Extract the [x, y] coordinate from the center of the cell holding the provided text.  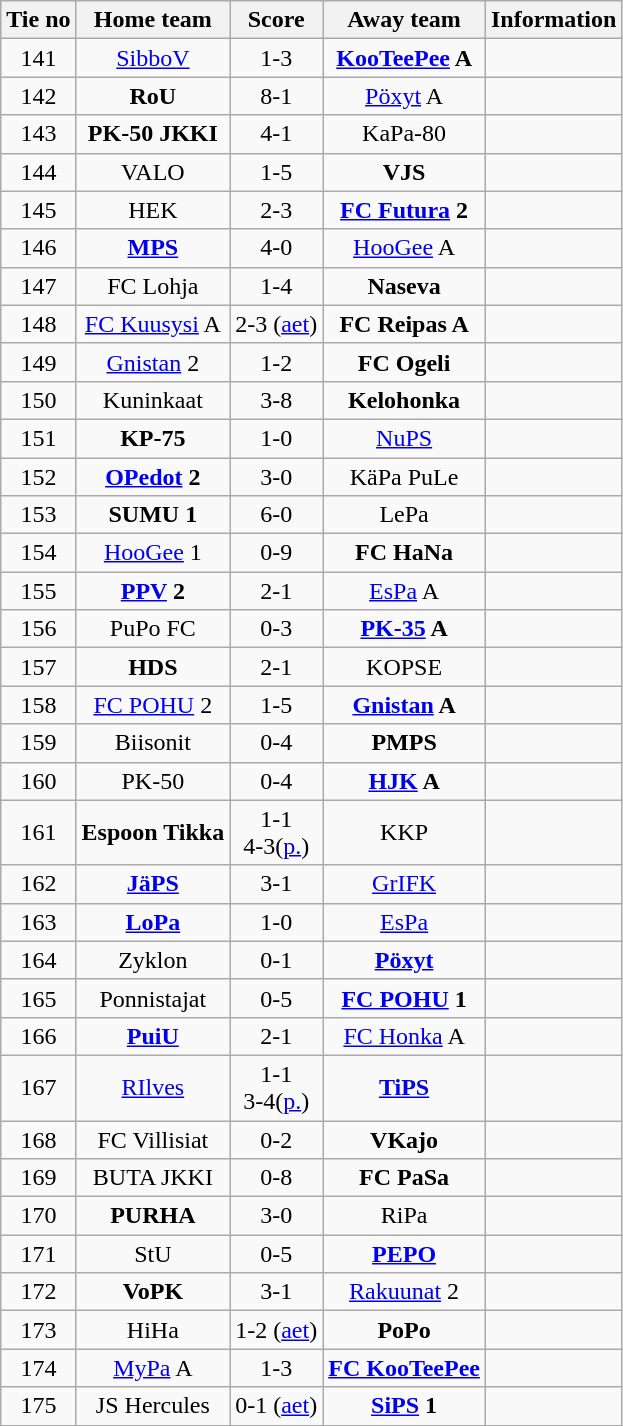
164 [38, 960]
Away team [404, 20]
145 [38, 210]
RoU [153, 96]
Naseva [404, 286]
GrIFK [404, 884]
FC HaNa [404, 553]
Tie no [38, 20]
162 [38, 884]
PK-50 [153, 781]
173 [38, 1330]
0-1 (aet) [276, 1406]
VKajo [404, 1139]
168 [38, 1139]
SUMU 1 [153, 515]
PK-35 A [404, 629]
Espoon Tikka [153, 832]
0-1 [276, 960]
Biisonit [153, 743]
0-3 [276, 629]
HEK [153, 210]
157 [38, 667]
0-2 [276, 1139]
Pöxyt A [404, 96]
158 [38, 705]
EsPa A [404, 591]
2-3 [276, 210]
154 [38, 553]
KKP [404, 832]
1-2 (aet) [276, 1330]
EsPa [404, 922]
PuPo FC [153, 629]
174 [38, 1368]
166 [38, 1036]
155 [38, 591]
VALO [153, 172]
Score [276, 20]
RIlves [153, 1088]
165 [38, 998]
KooTeePee A [404, 58]
169 [38, 1178]
0-8 [276, 1178]
4-1 [276, 134]
KOPSE [404, 667]
PURHA [153, 1216]
3-8 [276, 400]
FC Futura 2 [404, 210]
163 [38, 922]
Ponnistajat [153, 998]
172 [38, 1292]
8-1 [276, 96]
Information [553, 20]
OPedot 2 [153, 477]
MyPa A [153, 1368]
4-0 [276, 248]
FC Reipas A [404, 324]
FC Honka A [404, 1036]
FC KooTeePee [404, 1368]
1-2 [276, 362]
SiPS 1 [404, 1406]
147 [38, 286]
RiPa [404, 1216]
HDS [153, 667]
Kelohonka [404, 400]
Kuninkaat [153, 400]
KäPa PuLe [404, 477]
148 [38, 324]
FC PaSa [404, 1178]
151 [38, 438]
142 [38, 96]
PoPo [404, 1330]
StU [153, 1254]
149 [38, 362]
HiHa [153, 1330]
Gnistan 2 [153, 362]
170 [38, 1216]
Rakuunat 2 [404, 1292]
JäPS [153, 884]
Pöxyt [404, 960]
PPV 2 [153, 591]
Home team [153, 20]
FC Ogeli [404, 362]
159 [38, 743]
Gnistan A [404, 705]
VoPK [153, 1292]
171 [38, 1254]
PMPS [404, 743]
FC POHU 1 [404, 998]
NuPS [404, 438]
PEPO [404, 1254]
LoPa [153, 922]
FC Lohja [153, 286]
146 [38, 248]
VJS [404, 172]
6-0 [276, 515]
PK-50 JKKI [153, 134]
JS Hercules [153, 1406]
BUTA JKKI [153, 1178]
HooGee 1 [153, 553]
TiPS [404, 1088]
141 [38, 58]
SibboV [153, 58]
1-4 [276, 286]
1-1 3-4(p.) [276, 1088]
175 [38, 1406]
HJK A [404, 781]
1-1 4-3(p.) [276, 832]
152 [38, 477]
FC Villisiat [153, 1139]
MPS [153, 248]
KP-75 [153, 438]
FC Kuusysi A [153, 324]
0-9 [276, 553]
144 [38, 172]
160 [38, 781]
HooGee A [404, 248]
LePa [404, 515]
161 [38, 832]
143 [38, 134]
Zyklon [153, 960]
150 [38, 400]
167 [38, 1088]
2-3 (aet) [276, 324]
PuiU [153, 1036]
156 [38, 629]
153 [38, 515]
KaPa-80 [404, 134]
FC POHU 2 [153, 705]
